Return the [X, Y] coordinate for the center point of the cell that contains the specified text.  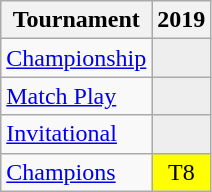
Match Play [76, 96]
Championship [76, 58]
Champions [76, 172]
Tournament [76, 20]
T8 [182, 172]
2019 [182, 20]
Invitational [76, 134]
